For the text-containing cell, return its midpoint in (x, y) coordinate format. 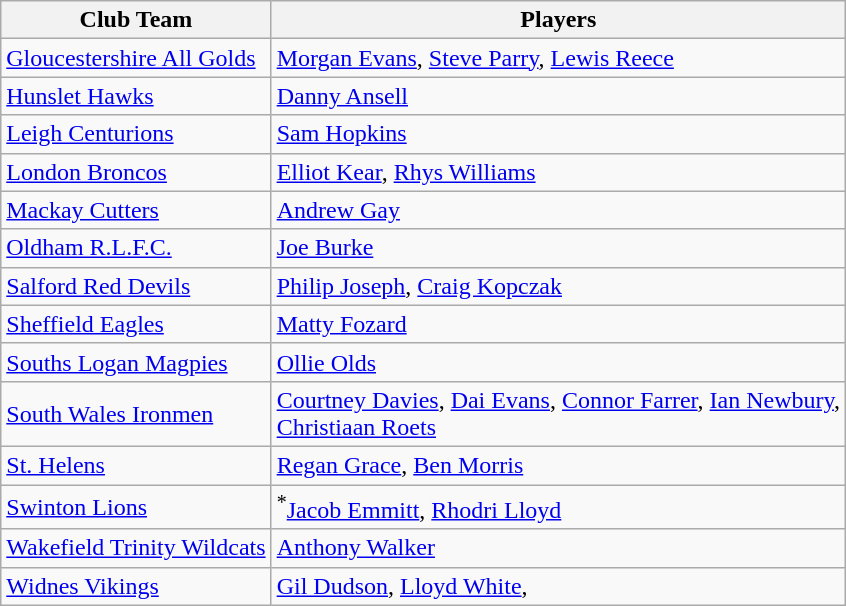
Salford Red Devils (136, 286)
Players (558, 20)
Hunslet Hawks (136, 96)
St. Helens (136, 465)
*Jacob Emmitt, Rhodri Lloyd (558, 506)
Leigh Centurions (136, 134)
Matty Fozard (558, 324)
Anthony Walker (558, 548)
Ollie Olds (558, 362)
Danny Ansell (558, 96)
Club Team (136, 20)
Widnes Vikings (136, 586)
Wakefield Trinity Wildcats (136, 548)
Andrew Gay (558, 210)
Gil Dudson, Lloyd White, (558, 586)
Souths Logan Magpies (136, 362)
Courtney Davies, Dai Evans, Connor Farrer, Ian Newbury, Christiaan Roets (558, 414)
Gloucestershire All Golds (136, 58)
South Wales Ironmen (136, 414)
Regan Grace, Ben Morris (558, 465)
London Broncos (136, 172)
Sam Hopkins (558, 134)
Swinton Lions (136, 506)
Philip Joseph, Craig Kopczak (558, 286)
Joe Burke (558, 248)
Oldham R.L.F.C. (136, 248)
Elliot Kear, Rhys Williams (558, 172)
Mackay Cutters (136, 210)
Morgan Evans, Steve Parry, Lewis Reece (558, 58)
Sheffield Eagles (136, 324)
